For the text-containing cell, return its midpoint in [X, Y] coordinate format. 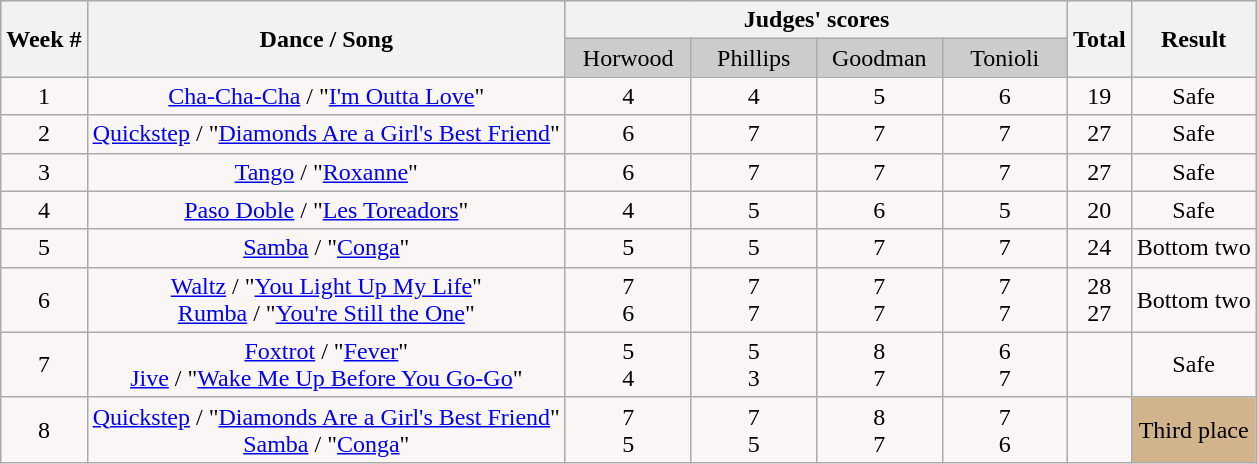
67 [1005, 364]
2827 [1100, 300]
Samba / "Conga" [326, 248]
24 [1100, 248]
Judges' scores [816, 20]
54 [628, 364]
19 [1100, 96]
Goodman [879, 58]
53 [754, 364]
Tonioli [1005, 58]
2 [44, 134]
Phillips [754, 58]
Dance / Song [326, 39]
Horwood [628, 58]
Foxtrot / "Fever"Jive / "Wake Me Up Before You Go-Go" [326, 364]
Waltz / "You Light Up My Life"Rumba / "You're Still the One" [326, 300]
Week # [44, 39]
1 [44, 96]
Third place [1194, 430]
Tango / "Roxanne" [326, 172]
Quickstep / "Diamonds Are a Girl's Best Friend"Samba / "Conga" [326, 430]
3 [44, 172]
Quickstep / "Diamonds Are a Girl's Best Friend" [326, 134]
Total [1100, 39]
Cha-Cha-Cha / "I'm Outta Love" [326, 96]
8 [44, 430]
Result [1194, 39]
Paso Doble / "Les Toreadors" [326, 210]
20 [1100, 210]
